Return the (X, Y) coordinate for the center point of the cell that contains the specified text.  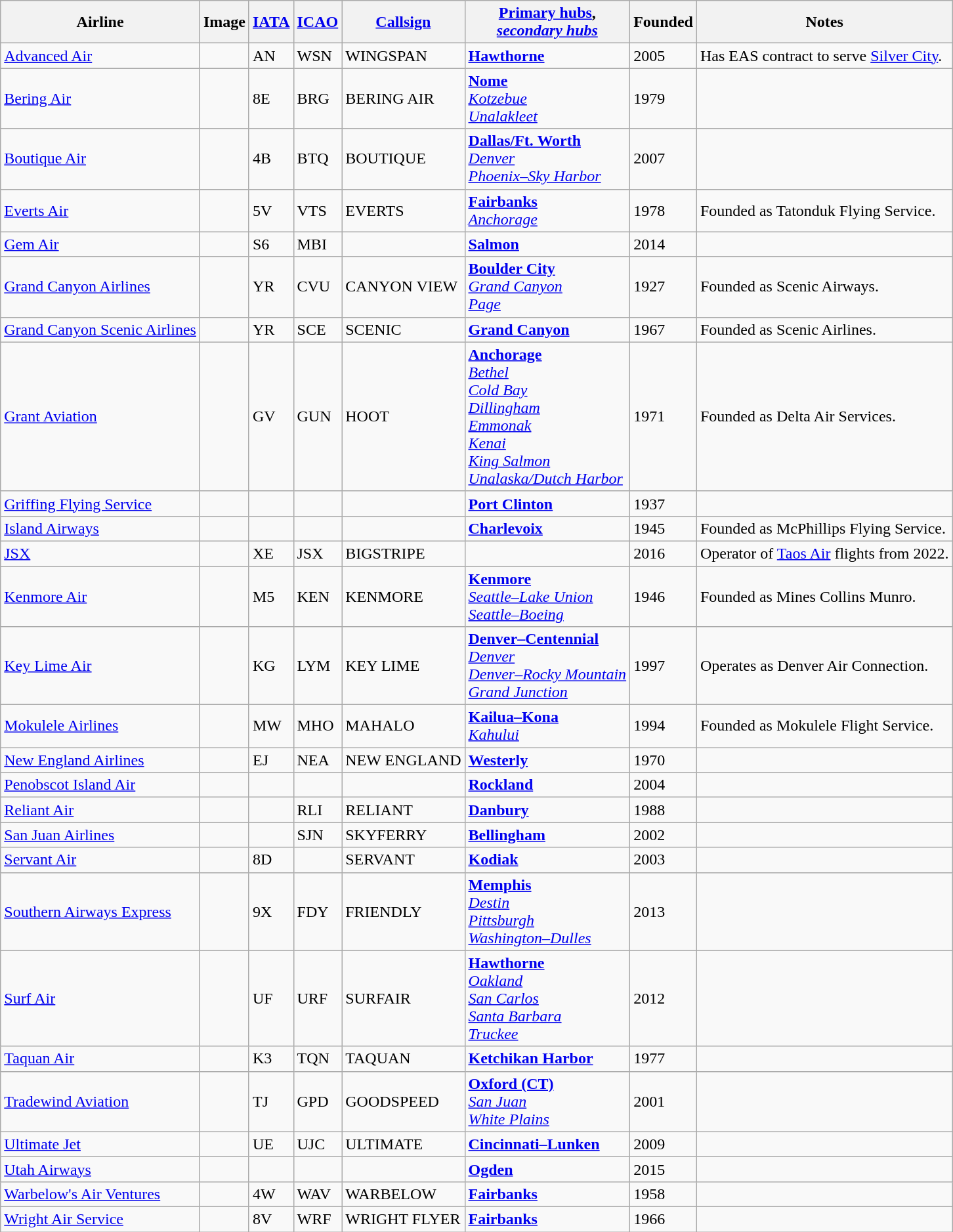
9X (271, 911)
MAHALO (403, 726)
Operator of Taos Air flights from 2022. (824, 553)
1977 (664, 1059)
Kenmore Air (100, 596)
CANYON VIEW (403, 287)
8V (271, 1219)
AnchorageBethelCold BayDillinghamEmmonakKenaiKing SalmonUnalaska/Dutch Harbor (547, 416)
2015 (664, 1169)
2014 (664, 244)
Boutique Air (100, 159)
SKYFERRY (403, 835)
2002 (664, 835)
ULTIMATE (403, 1144)
2005 (664, 56)
FDY (318, 911)
SJN (318, 835)
TJ (271, 1101)
Key Lime Air (100, 666)
Dallas/Ft. WorthDenverPhoenix–Sky Harbor (547, 159)
1937 (664, 503)
Westerly (547, 760)
Image (224, 22)
Primary hubs, secondary hubs (547, 22)
Charlevoix (547, 528)
GPD (318, 1101)
BOUTIQUE (403, 159)
1958 (664, 1194)
Founded as Scenic Airways. (824, 287)
EJ (271, 760)
Tradewind Aviation (100, 1101)
Kodiak (547, 860)
GOODSPEED (403, 1101)
2001 (664, 1101)
5V (271, 210)
Mokulele Airlines (100, 726)
1994 (664, 726)
Founded as Tatonduk Flying Service. (824, 210)
URF (318, 998)
2012 (664, 998)
ICAO (318, 22)
GUN (318, 416)
SCE (318, 329)
RELIANT (403, 810)
MemphisDestinPittsburghWashington–Dulles (547, 911)
Founded (664, 22)
WRIGHT FLYER (403, 1219)
Operates as Denver Air Connection. (824, 666)
XE (271, 553)
2009 (664, 1144)
Ultimate Jet (100, 1144)
RLI (318, 810)
8E (271, 98)
Cincinnati–Lunken (547, 1144)
Founded as Mokulele Flight Service. (824, 726)
LYM (318, 666)
Boulder CityGrand CanyonPage (547, 287)
2013 (664, 911)
Surf Air (100, 998)
Ketchikan Harbor (547, 1059)
1967 (664, 329)
BERING AIR (403, 98)
1988 (664, 810)
FairbanksAnchorage (547, 210)
Grand Canyon Airlines (100, 287)
TAQUAN (403, 1059)
1966 (664, 1219)
K3 (271, 1059)
Notes (824, 22)
Southern Airways Express (100, 911)
M5 (271, 596)
BIGSTRIPE (403, 553)
Griffing Flying Service (100, 503)
NEW ENGLAND (403, 760)
WARBELOW (403, 1194)
Wright Air Service (100, 1219)
Salmon (547, 244)
SERVANT (403, 860)
FRIENDLY (403, 911)
KG (271, 666)
4W (271, 1194)
Gem Air (100, 244)
BRG (318, 98)
MHO (318, 726)
GV (271, 416)
2003 (664, 860)
S6 (271, 244)
1946 (664, 596)
TQN (318, 1059)
Everts Air (100, 210)
WINGSPAN (403, 56)
Has EAS contract to serve Silver City. (824, 56)
1978 (664, 210)
2004 (664, 785)
Founded as Scenic Airlines. (824, 329)
KEN (318, 596)
Reliant Air (100, 810)
2016 (664, 553)
Island Airways (100, 528)
Bellingham (547, 835)
KEY LIME (403, 666)
Ogden (547, 1169)
1927 (664, 287)
AN (271, 56)
Kailua–KonaKahului (547, 726)
UJC (318, 1144)
Denver–CentennialDenverDenver–Rocky MountainGrand Junction (547, 666)
Port Clinton (547, 503)
KenmoreSeattle–Lake UnionSeattle–Boeing (547, 596)
1970 (664, 760)
San Juan Airlines (100, 835)
SURFAIR (403, 998)
Founded as Mines Collins Munro. (824, 596)
IATA (271, 22)
1971 (664, 416)
Warbelow's Air Ventures (100, 1194)
MBI (318, 244)
MW (271, 726)
Grant Aviation (100, 416)
Callsign (403, 22)
Bering Air (100, 98)
Advanced Air (100, 56)
UE (271, 1144)
WAV (318, 1194)
UF (271, 998)
Rockland (547, 785)
Penobscot Island Air (100, 785)
WSN (318, 56)
KENMORE (403, 596)
VTS (318, 210)
CVU (318, 287)
1997 (664, 666)
SCENIC (403, 329)
NEA (318, 760)
8D (271, 860)
Founded as Delta Air Services. (824, 416)
Danbury (547, 810)
EVERTS (403, 210)
NomeKotzebueUnalakleet (547, 98)
HOOT (403, 416)
2007 (664, 159)
Grand Canyon Scenic Airlines (100, 329)
Airline (100, 22)
WRF (318, 1219)
Oxford (CT)San Juan White Plains (547, 1101)
1945 (664, 528)
HawthorneOaklandSan CarlosSanta BarbaraTruckee (547, 998)
BTQ (318, 159)
Grand Canyon (547, 329)
Taquan Air (100, 1059)
1979 (664, 98)
Utah Airways (100, 1169)
New England Airlines (100, 760)
Founded as McPhillips Flying Service. (824, 528)
Hawthorne (547, 56)
4B (271, 159)
Servant Air (100, 860)
